Return the [X, Y] coordinate for the center point of the cell that contains the specified text.  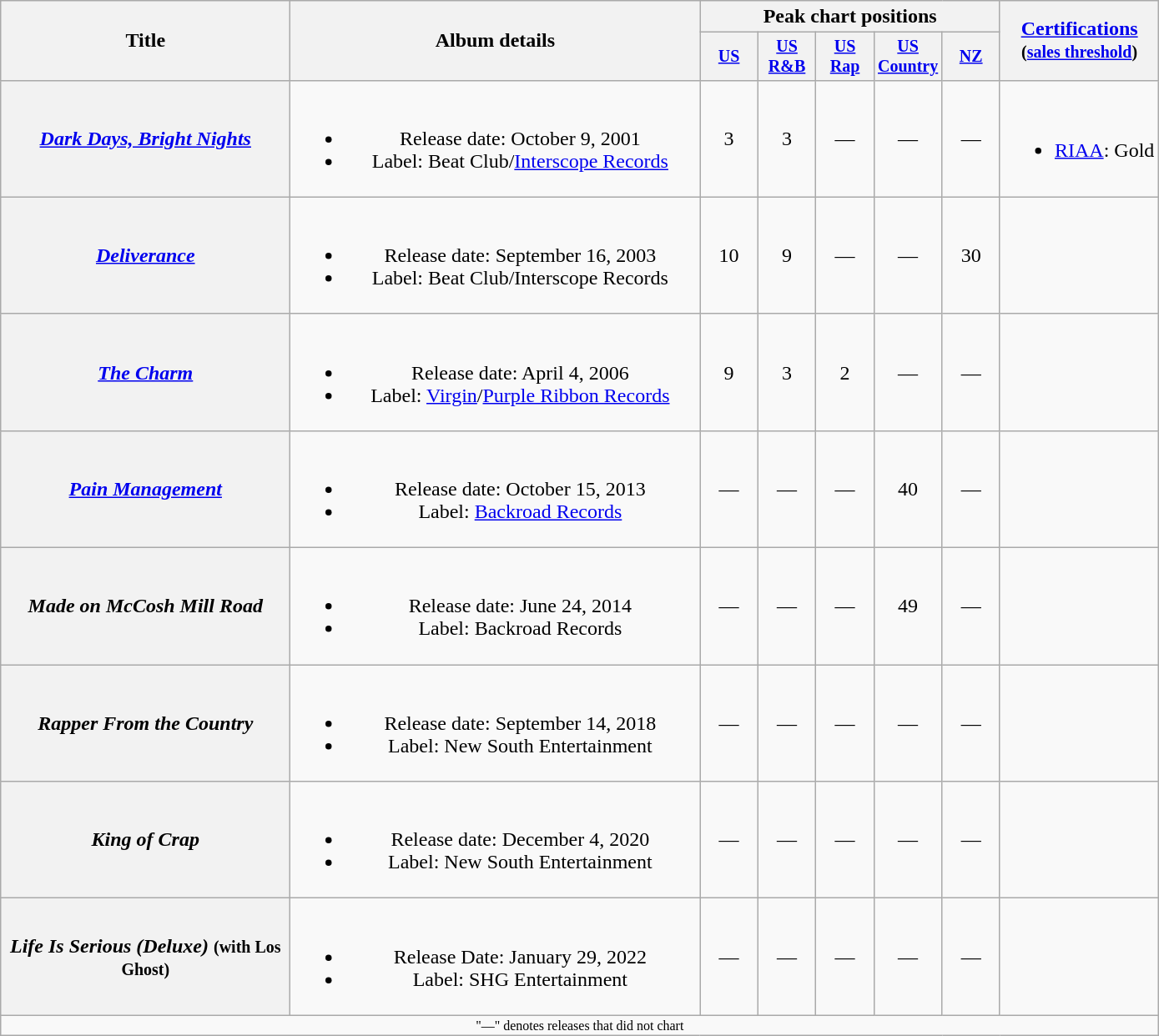
King of Crap [145, 840]
Release date: April 4, 2006Label: Virgin/Purple Ribbon Records [496, 372]
Certifications(sales threshold) [1079, 41]
USR&B [786, 57]
30 [971, 255]
RIAA: Gold [1079, 138]
Release date: September 16, 2003Label: Beat Club/Interscope Records [496, 255]
Release date: September 14, 2018Label: New South Entertainment [496, 723]
US [729, 57]
Deliverance [145, 255]
Pain Management [145, 489]
Made on McCosh Mill Road [145, 606]
The Charm [145, 372]
40 [908, 489]
2 [844, 372]
Title [145, 41]
Peak chart positions [850, 17]
49 [908, 606]
Rapper From the Country [145, 723]
Album details [496, 41]
10 [729, 255]
NZ [971, 57]
US Country [908, 57]
Dark Days, Bright Nights [145, 138]
Release Date: January 29, 2022Label: SHG Entertainment [496, 957]
Release date: June 24, 2014Label: Backroad Records [496, 606]
Release date: October 15, 2013Label: Backroad Records [496, 489]
Release date: October 9, 2001Label: Beat Club/Interscope Records [496, 138]
Life Is Serious (Deluxe) (with Los Ghost) [145, 957]
USRap [844, 57]
Release date: December 4, 2020Label: New South Entertainment [496, 840]
"—" denotes releases that did not chart [580, 1025]
